For the text-containing cell, return its midpoint in (X, Y) coordinate format. 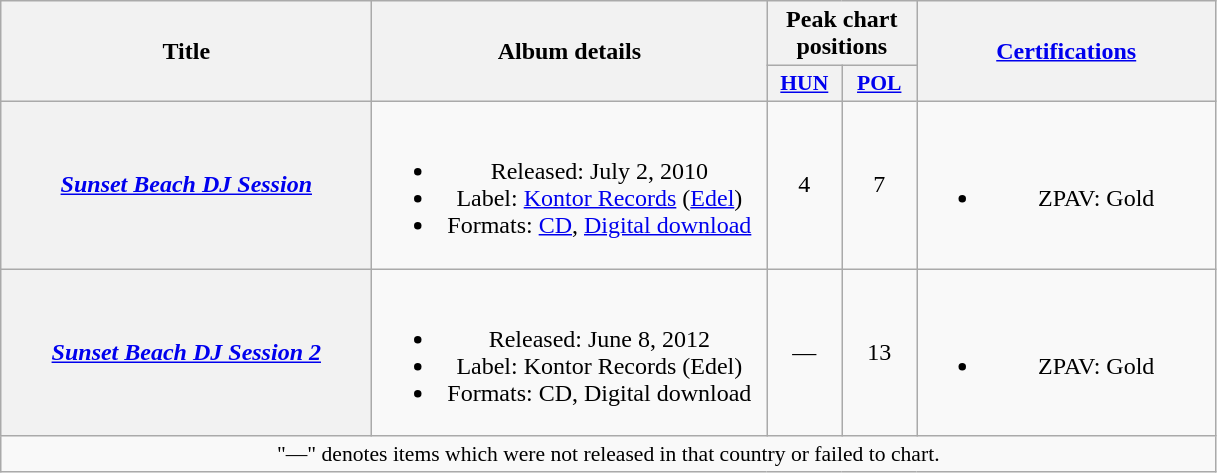
HUN (804, 84)
Certifications (1066, 52)
Sunset Beach DJ Session 2 (186, 352)
13 (880, 352)
POL (880, 84)
Sunset Beach DJ Session (186, 184)
4 (804, 184)
Released: July 2, 2010Label: Kontor Records (Edel)Formats: CD, Digital download (570, 184)
Peak chart positions (842, 34)
Title (186, 52)
7 (880, 184)
Released: June 8, 2012Label: Kontor Records (Edel)Formats: CD, Digital download (570, 352)
"—" denotes items which were not released in that country or failed to chart. (608, 454)
Album details (570, 52)
— (804, 352)
